Provide the [x, y] coordinate of the cell's center where the given text is located.  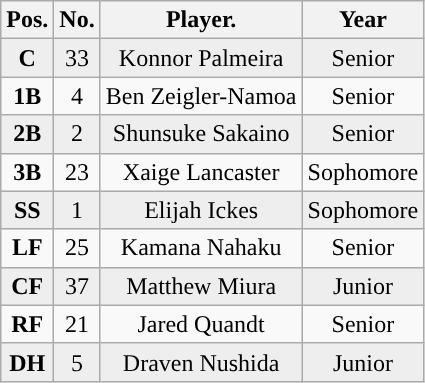
Shunsuke Sakaino [201, 134]
21 [77, 324]
DH [28, 362]
Konnor Palmeira [201, 58]
SS [28, 210]
4 [77, 96]
2 [77, 134]
1 [77, 210]
Player. [201, 20]
1B [28, 96]
Xaige Lancaster [201, 172]
C [28, 58]
37 [77, 286]
Kamana Nahaku [201, 248]
Matthew Miura [201, 286]
3B [28, 172]
25 [77, 248]
33 [77, 58]
5 [77, 362]
No. [77, 20]
RF [28, 324]
23 [77, 172]
LF [28, 248]
Year [363, 20]
Pos. [28, 20]
CF [28, 286]
Elijah Ickes [201, 210]
Draven Nushida [201, 362]
Ben Zeigler-Namoa [201, 96]
2B [28, 134]
Jared Quandt [201, 324]
